Extract the (X, Y) coordinate from the center of the cell holding the provided text.  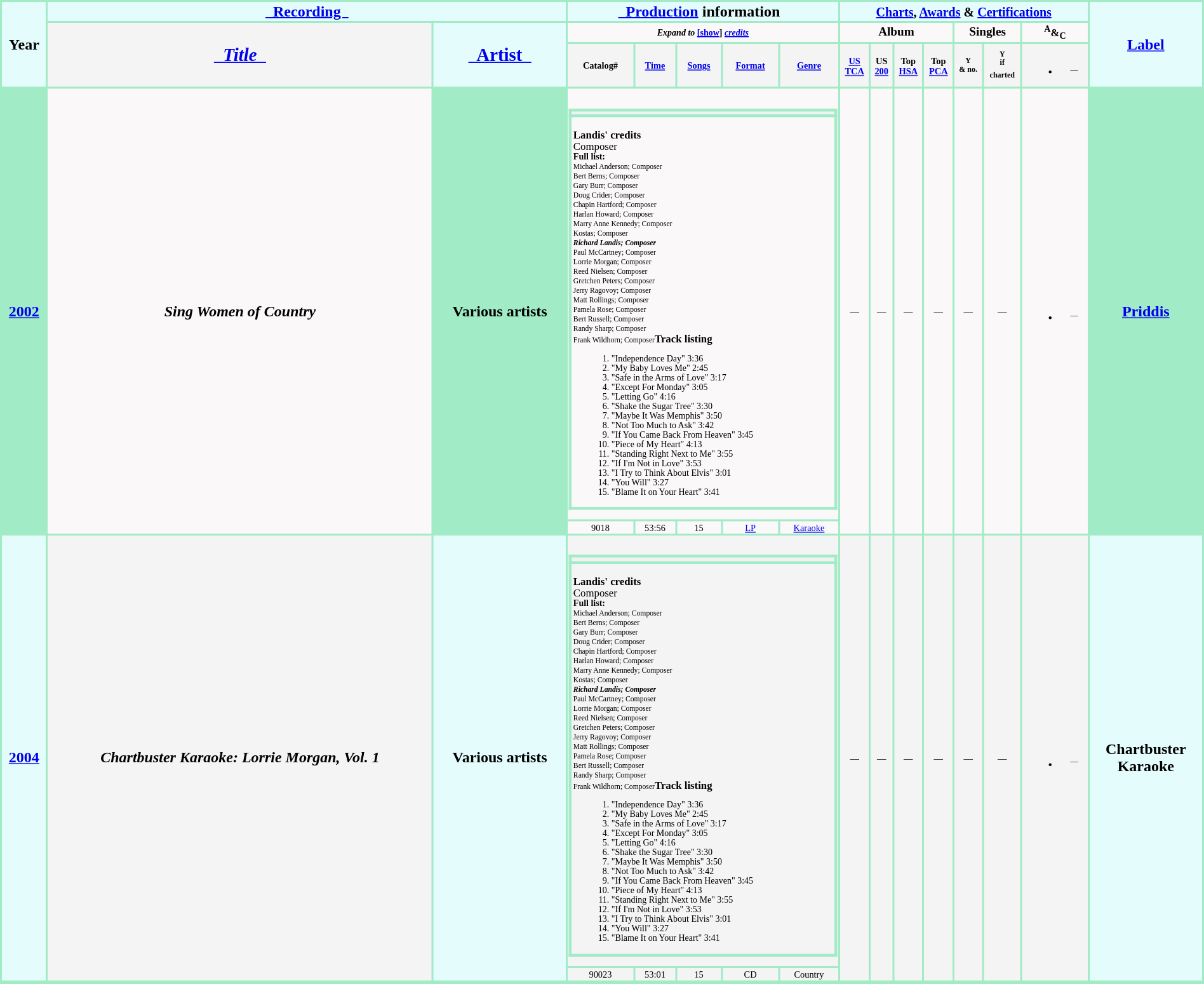
Recording (307, 11)
US200 (881, 65)
Country (809, 974)
Time (655, 65)
Title (240, 55)
Sing Women of Country (240, 311)
Year (24, 44)
LP (751, 528)
Expand to [show] credits (703, 32)
Y& no. (968, 65)
53:01 (655, 974)
CD (751, 974)
Format (751, 65)
ChartbusterKaraoke (1146, 758)
53:56 (655, 528)
Production information (703, 11)
Artist (500, 55)
USTCA (855, 65)
Label (1146, 44)
2004 (24, 758)
Album (897, 32)
Yifcharted (1002, 65)
A&C (1055, 32)
2002 (24, 311)
Chartbuster Karaoke: Lorrie Morgan, Vol. 1 (240, 758)
Priddis (1146, 311)
Genre (809, 65)
TopHSA (908, 65)
Songs (699, 65)
TopPCA (939, 65)
Karaoke (809, 528)
Catalog# (601, 65)
Charts, Awards & Certifications (964, 11)
90023 (601, 974)
Singles (987, 32)
9018 (601, 528)
